Detect which cell encompasses the target text, then output its (x, y) center coordinate. 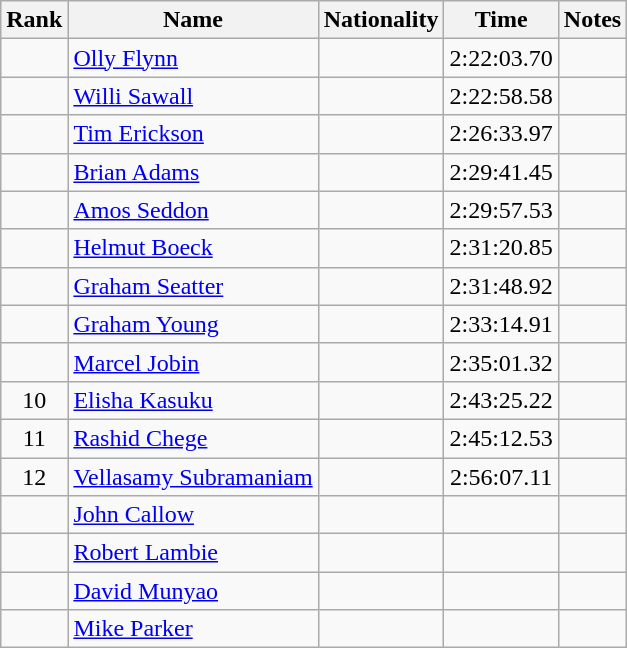
Name (193, 20)
2:56:07.11 (501, 477)
Graham Young (193, 324)
Elisha Kasuku (193, 400)
Willi Sawall (193, 96)
10 (34, 400)
David Munyao (193, 591)
2:31:48.92 (501, 286)
11 (34, 438)
2:31:20.85 (501, 248)
2:35:01.32 (501, 362)
Time (501, 20)
2:29:57.53 (501, 210)
Helmut Boeck (193, 248)
Marcel Jobin (193, 362)
Mike Parker (193, 629)
Graham Seatter (193, 286)
Rank (34, 20)
Robert Lambie (193, 553)
2:22:58.58 (501, 96)
Notes (592, 20)
2:26:33.97 (501, 134)
Amos Seddon (193, 210)
Nationality (381, 20)
2:29:41.45 (501, 172)
Olly Flynn (193, 58)
Rashid Chege (193, 438)
John Callow (193, 515)
2:22:03.70 (501, 58)
Brian Adams (193, 172)
2:43:25.22 (501, 400)
2:33:14.91 (501, 324)
Tim Erickson (193, 134)
2:45:12.53 (501, 438)
12 (34, 477)
Vellasamy Subramaniam (193, 477)
